Search for the cell housing the specified text and yield its [X, Y] center coordinate. 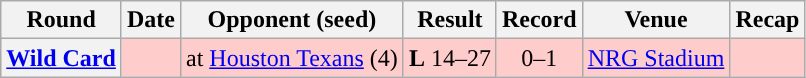
Wild Card [62, 58]
Round [62, 20]
Opponent (seed) [292, 20]
Result [450, 20]
L 14–27 [450, 58]
NRG Stadium [656, 58]
Recap [768, 20]
at Houston Texans (4) [292, 58]
0–1 [539, 58]
Record [539, 20]
Venue [656, 20]
Date [150, 20]
